Extract the (X, Y) coordinate from the center of the cell holding the provided text.  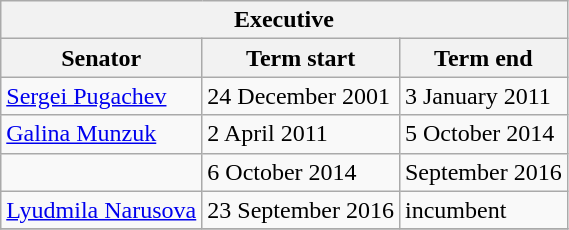
24 December 2001 (301, 96)
5 October 2014 (483, 134)
6 October 2014 (301, 172)
Sergei Pugachev (102, 96)
Term start (301, 58)
incumbent (483, 210)
23 September 2016 (301, 210)
3 January 2011 (483, 96)
Lyudmila Narusova (102, 210)
September 2016 (483, 172)
Senator (102, 58)
Executive (284, 20)
Galina Munzuk (102, 134)
2 April 2011 (301, 134)
Term end (483, 58)
